Determine the (x, y) coordinate at the center of the cell enclosing the given text.  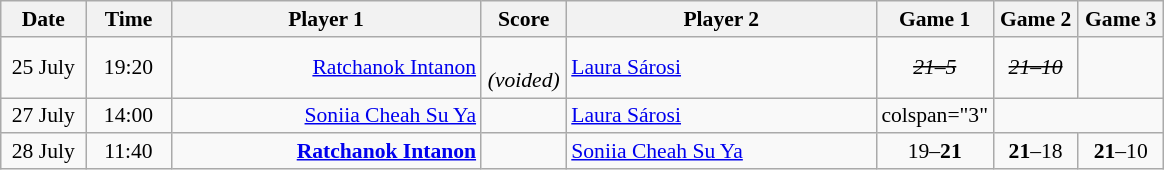
28 July (44, 152)
25 July (44, 68)
Game 3 (1120, 19)
27 July (44, 116)
Player 2 (721, 19)
Time (128, 19)
21–18 (1036, 152)
11:40 (128, 152)
Player 1 (326, 19)
Game 1 (934, 19)
19–21 (934, 152)
colspan="3" (934, 116)
(voided) (524, 68)
19:20 (128, 68)
Score (524, 19)
Date (44, 19)
14:00 (128, 116)
Game 2 (1036, 19)
21–5 (934, 68)
